Return [X, Y] of the center of cell containing provided text 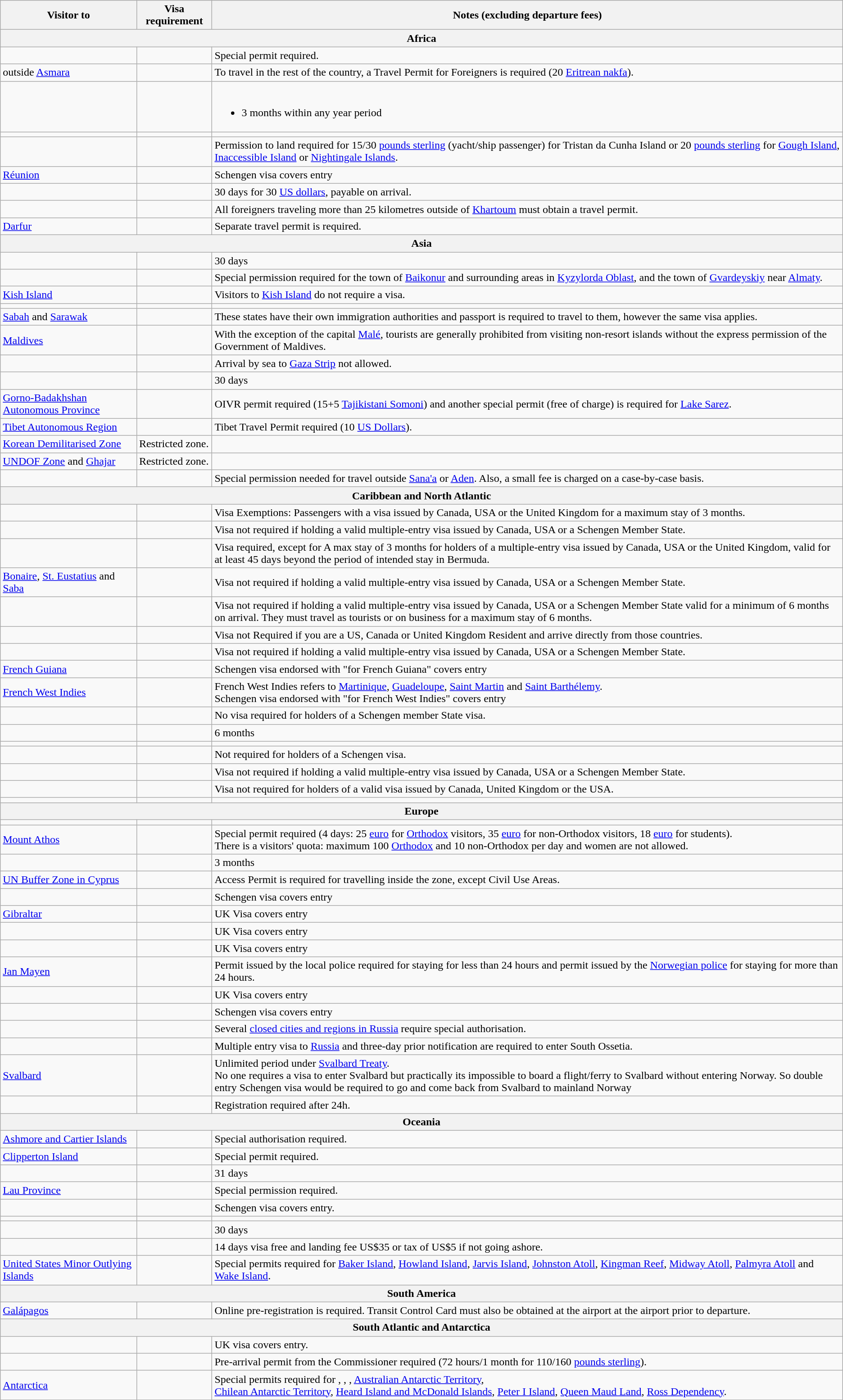
Special permission required for the town of Baikonur and surrounding areas in Kyzylorda Oblast, and the town of Gvardeyskiy near Almaty. [527, 278]
UN Buffer Zone in Cyprus [68, 880]
Special authorisation required. [527, 1139]
3 months [527, 863]
Bonaire, St. Eustatius and Saba [68, 583]
Réunion [68, 175]
Svalbard [68, 1075]
Special permission needed for travel outside Sana'a or Aden. Also, a small fee is charged on a case-by-case basis. [527, 478]
Ashmore and Cartier Islands [68, 1139]
14 days visa free and landing fee US$35 or tax of US$5 if not going ashore. [527, 1247]
Tibet Travel Permit required (10 US Dollars). [527, 427]
Notes (excluding departure fees) [527, 15]
United States Minor Outlying Islands [68, 1270]
Separate travel permit is required. [527, 226]
Mount Athos [68, 839]
Lau Province [68, 1191]
Pre-arrival permit from the Commissioner required (72 hours/1 month for 110/160 pounds sterling). [527, 1362]
Darfur [68, 226]
Special permits required for Baker Island, Howland Island, Jarvis Island, Johnston Atoll, Kingman Reef, Midway Atoll, Palmyra Atoll and Wake Island. [527, 1270]
French West Indies [68, 693]
These states have their own immigration authorities and passport is required to travel to them, however the same visa applies. [527, 317]
Registration required after 24h. [527, 1105]
Schengen visa covers entry. [527, 1208]
Arrival by sea to Gaza Strip not allowed. [527, 363]
UNDOF Zone and Ghajar [68, 461]
Caribbean and North Atlantic [421, 495]
Antarctica [68, 1385]
Gorno-Badakhshan Autonomous Province [68, 403]
UK visa covers entry. [527, 1345]
30 days for 30 US dollars, payable on arrival. [527, 192]
South Atlantic and Antarctica [421, 1328]
3 months within any year period [527, 106]
Schengen visa endorsed with "for French Guiana" covers entry [527, 669]
31 days [527, 1173]
Kish Island [68, 295]
Visitor to [68, 15]
Visitors to Kish Island do not require a visa. [527, 295]
To travel in the rest of the country, a Travel Permit for Foreigners is required (20 Eritrean nakfa). [527, 72]
OIVR permit required (15+5 Tajikistani Somoni) and another special permit (free of charge) is required for Lake Sarez. [527, 403]
Gibraltar [68, 914]
Galápagos [68, 1310]
6 months [527, 733]
outside Asmara [68, 72]
Oceania [421, 1122]
Several closed cities and regions in Russia require special authorisation. [527, 1029]
Europe [421, 811]
Sabah and Sarawak [68, 317]
Korean Demilitarised Zone [68, 444]
French Guiana [68, 669]
Asia [421, 243]
No visa required for holders of a Schengen member State visa. [527, 716]
Online pre-registration is required. Transit Control Card must also be obtained at the airport at the airport prior to departure. [527, 1310]
Maldives [68, 340]
Multiple entry visa to Russia and three-day prior notification are required to enter South Ossetia. [527, 1046]
Visa Exemptions: Passengers with a visa issued by Canada, USA or the United Kingdom for a maximum stay of 3 months. [527, 512]
Clipperton Island [68, 1156]
Not required for holders of a Schengen visa. [527, 755]
Visa not Required if you are a US, Canada or United Kingdom Resident and arrive directly from those countries. [527, 635]
Visa requirement [174, 15]
South America [421, 1293]
Special permission required. [527, 1191]
Jan Mayen [68, 972]
Africa [421, 38]
Visa not required for holders of a valid visa issued by Canada, United Kingdom or the USA. [527, 789]
Tibet Autonomous Region [68, 427]
All foreigners traveling more than 25 kilometres outside of Khartoum must obtain a travel permit. [527, 209]
Access Permit is required for travelling inside the zone, except Civil Use Areas. [527, 880]
